Detect which cell encompasses the target text, then output its (x, y) center coordinate. 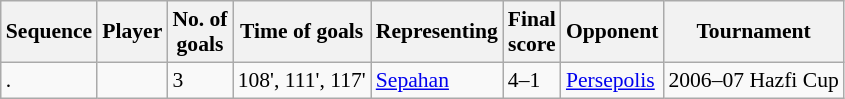
2006–07 Hazfi Cup (753, 80)
Opponent (612, 32)
Player (132, 32)
Tournament (753, 32)
. (49, 80)
3 (200, 80)
Sepahan (437, 80)
Representing (437, 32)
Time of goals (302, 32)
4–1 (532, 80)
No. ofgoals (200, 32)
Persepolis (612, 80)
Sequence (49, 32)
108', 111', 117' (302, 80)
Finalscore (532, 32)
